Output the (X, Y) coordinate of the center of the cell containing the given text.  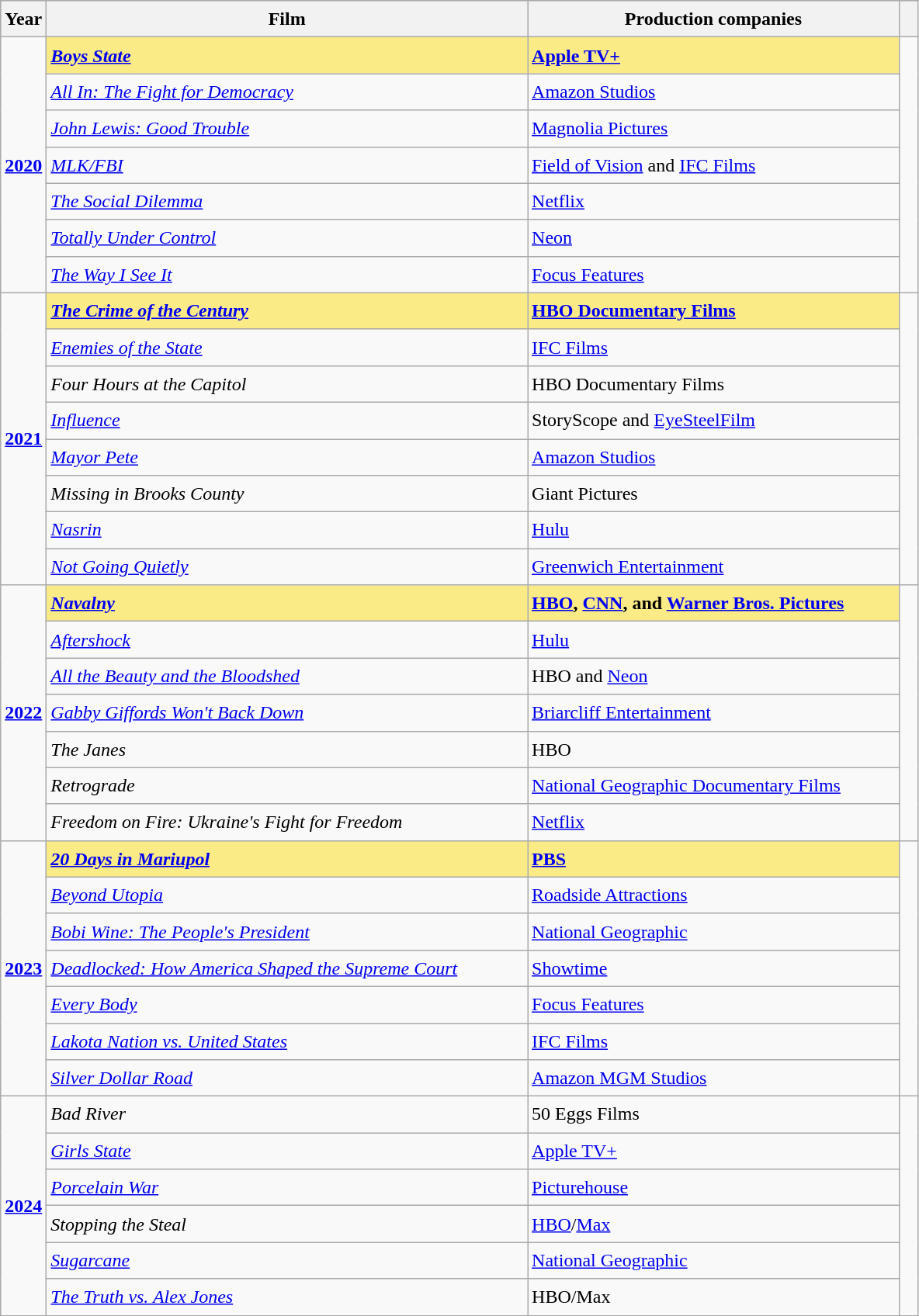
Influence (287, 421)
2022 (23, 712)
All the Beauty and the Bloodshed (287, 677)
2020 (23, 164)
Not Going Quietly (287, 566)
Mayor Pete (287, 458)
Retrograde (287, 785)
Bad River (287, 1114)
Neon (714, 237)
50 Eggs Films (714, 1114)
The Janes (287, 750)
Production companies (714, 19)
Every Body (287, 1004)
Showtime (714, 968)
Beyond Utopia (287, 895)
Missing in Brooks County (287, 493)
Gabby Giffords Won't Back Down (287, 712)
Giant Pictures (714, 493)
Greenwich Entertainment (714, 566)
Film (287, 19)
Bobi Wine: The People's President (287, 931)
HBO (714, 750)
Navalny (287, 604)
Aftershock (287, 639)
20 Days in Mariupol (287, 858)
Stopping the Steal (287, 1224)
The Truth vs. Alex Jones (287, 1297)
Girls State (287, 1151)
Roadside Attractions (714, 895)
HBO and Neon (714, 677)
HBO, CNN, and Warner Bros. Pictures (714, 604)
John Lewis: Good Trouble (287, 129)
Silver Dollar Road (287, 1079)
Sugarcane (287, 1260)
Enemies of the State (287, 348)
Year (23, 19)
Picturehouse (714, 1187)
Lakota Nation vs. United States (287, 1041)
Boys State (287, 56)
2023 (23, 968)
StoryScope and EyeSteelFilm (714, 421)
2024 (23, 1206)
Porcelain War (287, 1187)
Magnolia Pictures (714, 129)
MLK/FBI (287, 164)
PBS (714, 858)
Totally Under Control (287, 237)
The Way I See It (287, 275)
Amazon MGM Studios (714, 1079)
Nasrin (287, 531)
All In: The Fight for Democracy (287, 92)
Field of Vision and IFC Films (714, 164)
The Crime of the Century (287, 310)
The Social Dilemma (287, 202)
Freedom on Fire: Ukraine's Fight for Freedom (287, 822)
National Geographic Documentary Films (714, 785)
Four Hours at the Capitol (287, 383)
Briarcliff Entertainment (714, 712)
Deadlocked: How America Shaped the Supreme Court (287, 968)
2021 (23, 438)
